Detect which cell encompasses the target text, then output its [x, y] center coordinate. 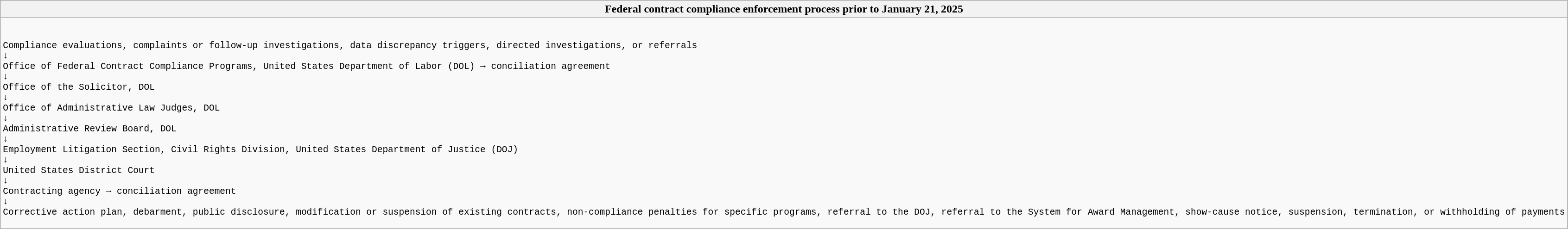
Federal contract compliance enforcement process prior to January 21, 2025 [784, 9]
